Extract the (x, y) coordinate from the center of the cell holding the provided text.  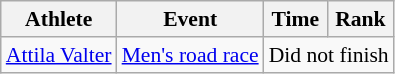
Rank (360, 19)
Athlete (59, 19)
Event (190, 19)
Did not finish (329, 55)
Attila Valter (59, 55)
Men's road race (190, 55)
Time (296, 19)
